Find where the given text appears and provide that cell's center as [x, y] coordinate. 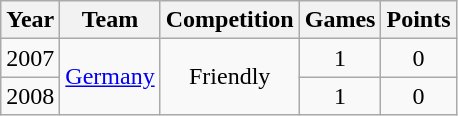
Year [30, 20]
Team [110, 20]
2007 [30, 58]
2008 [30, 96]
Competition [230, 20]
Points [418, 20]
Friendly [230, 77]
Games [340, 20]
Germany [110, 77]
